Locate the cell with the specified text and output its [x, y] center coordinate. 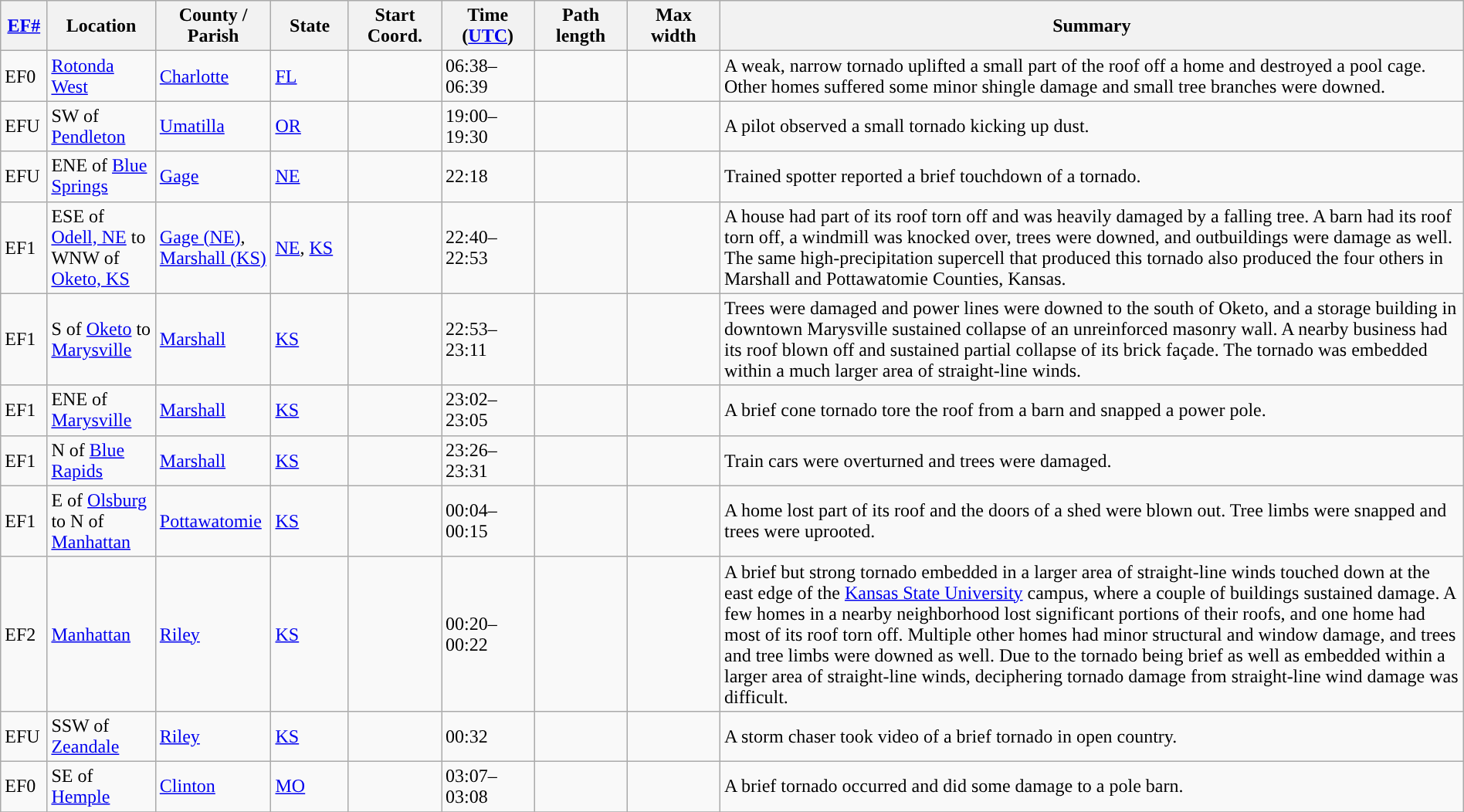
03:07–03:08 [488, 786]
22:40–22:53 [488, 247]
SSW of Zeandale [101, 736]
Train cars were overturned and trees were damaged. [1092, 460]
EF# [24, 26]
Location [101, 26]
Rotonda West [101, 76]
Pottawatomie [213, 521]
ENE of Marysville [101, 411]
Path length [581, 26]
Start Coord. [395, 26]
ESE of Odell, NE to WNW of Oketo, KS [101, 247]
NE [310, 176]
OR [310, 127]
A pilot observed a small tornado kicking up dust. [1092, 127]
Charlotte [213, 76]
A home lost part of its roof and the doors of a shed were blown out. Tree limbs were snapped and trees were uprooted. [1092, 521]
A brief cone tornado tore the roof from a barn and snapped a power pole. [1092, 411]
MO [310, 786]
Umatilla [213, 127]
22:18 [488, 176]
Trained spotter reported a brief touchdown of a tornado. [1092, 176]
N of Blue Rapids [101, 460]
Gage [213, 176]
00:20–00:22 [488, 634]
ENE of Blue Springs [101, 176]
SE of Hemple [101, 786]
22:53–23:11 [488, 340]
EF2 [24, 634]
E of Olsburg to N of Manhattan [101, 521]
19:00–19:30 [488, 127]
Time (UTC) [488, 26]
Clinton [213, 786]
S of Oketo to Marysville [101, 340]
NE, KS [310, 247]
State [310, 26]
00:04–00:15 [488, 521]
23:26–23:31 [488, 460]
Summary [1092, 26]
FL [310, 76]
00:32 [488, 736]
Gage (NE), Marshall (KS) [213, 247]
SW of Pendleton [101, 127]
County / Parish [213, 26]
A brief tornado occurred and did some damage to a pole barn. [1092, 786]
A storm chaser took video of a brief tornado in open country. [1092, 736]
23:02–23:05 [488, 411]
Max width [673, 26]
06:38–06:39 [488, 76]
Manhattan [101, 634]
